Provide the (X, Y) coordinate of the cell's center where the given text is located.  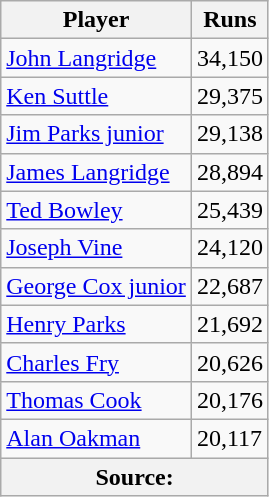
20,626 (230, 362)
25,439 (230, 210)
20,117 (230, 438)
24,120 (230, 248)
Charles Fry (96, 362)
Thomas Cook (96, 400)
George Cox junior (96, 286)
20,176 (230, 400)
John Langridge (96, 58)
Jim Parks junior (96, 134)
28,894 (230, 172)
Player (96, 20)
21,692 (230, 324)
Ted Bowley (96, 210)
29,375 (230, 96)
Alan Oakman (96, 438)
22,687 (230, 286)
Joseph Vine (96, 248)
29,138 (230, 134)
Henry Parks (96, 324)
Source: (135, 477)
Runs (230, 20)
34,150 (230, 58)
James Langridge (96, 172)
Ken Suttle (96, 96)
